Extract the (X, Y) coordinate from the center of the cell holding the provided text.  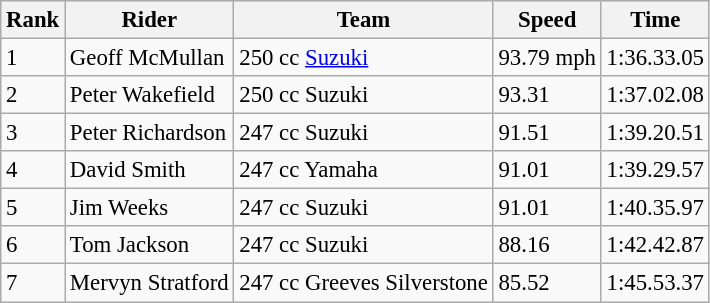
Time (655, 20)
7 (33, 283)
5 (33, 208)
1:39.20.51 (655, 133)
93.79 mph (547, 58)
88.16 (547, 245)
247 cc Yamaha (364, 170)
4 (33, 170)
1:45.53.37 (655, 283)
1:42.42.87 (655, 245)
1:40.35.97 (655, 208)
Mervyn Stratford (150, 283)
85.52 (547, 283)
David Smith (150, 170)
91.51 (547, 133)
6 (33, 245)
Tom Jackson (150, 245)
Peter Wakefield (150, 95)
Geoff McMullan (150, 58)
1:37.02.08 (655, 95)
2 (33, 95)
1:39.29.57 (655, 170)
Jim Weeks (150, 208)
1 (33, 58)
Rider (150, 20)
93.31 (547, 95)
Team (364, 20)
Peter Richardson (150, 133)
3 (33, 133)
1:36.33.05 (655, 58)
Speed (547, 20)
Rank (33, 20)
247 cc Greeves Silverstone (364, 283)
